Search for the cell housing the specified text and yield its [X, Y] center coordinate. 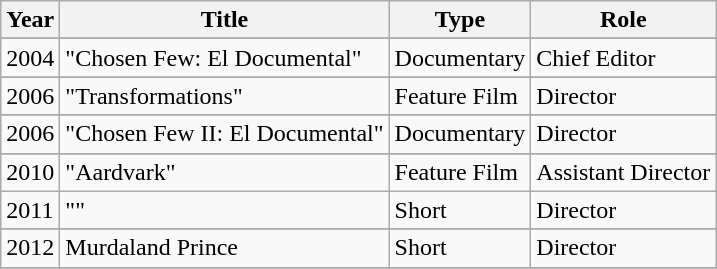
Assistant Director [624, 172]
2011 [30, 210]
2004 [30, 58]
Chief Editor [624, 58]
"Chosen Few: El Documental" [224, 58]
Title [224, 20]
2012 [30, 248]
2010 [30, 172]
"Transformations" [224, 96]
"" [224, 210]
Type [460, 20]
"Chosen Few II: El Documental" [224, 134]
Role [624, 20]
"Aardvark" [224, 172]
Year [30, 20]
Murdaland Prince [224, 248]
